Detect which cell encompasses the target text, then output its (x, y) center coordinate. 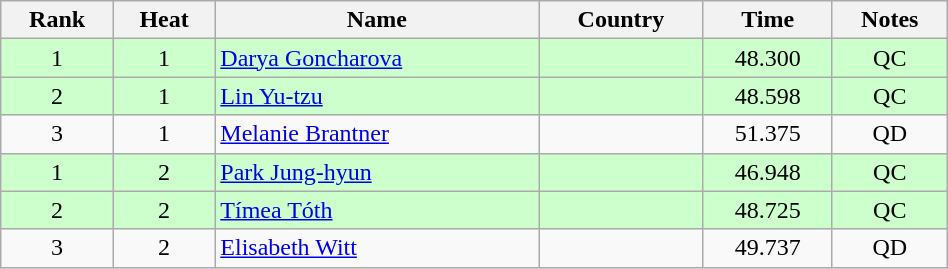
Country (621, 20)
46.948 (768, 172)
49.737 (768, 248)
Park Jung-hyun (377, 172)
Tímea Tóth (377, 210)
Heat (164, 20)
Darya Goncharova (377, 58)
Time (768, 20)
Name (377, 20)
51.375 (768, 134)
48.725 (768, 210)
Rank (58, 20)
Melanie Brantner (377, 134)
Elisabeth Witt (377, 248)
48.598 (768, 96)
48.300 (768, 58)
Notes (890, 20)
Lin Yu-tzu (377, 96)
